Locate the cell with the specified text and output its (X, Y) center coordinate. 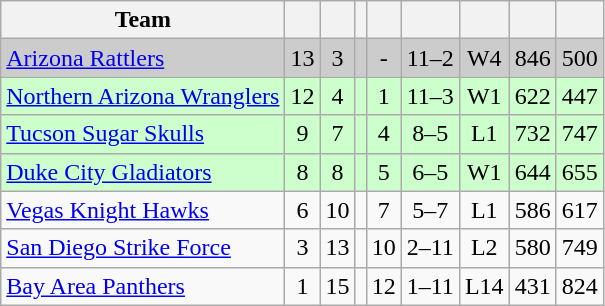
Bay Area Panthers (143, 286)
L14 (484, 286)
655 (580, 172)
Northern Arizona Wranglers (143, 96)
Vegas Knight Hawks (143, 210)
11–3 (430, 96)
749 (580, 248)
L2 (484, 248)
- (384, 58)
747 (580, 134)
1–11 (430, 286)
W4 (484, 58)
Duke City Gladiators (143, 172)
6 (302, 210)
9 (302, 134)
732 (532, 134)
644 (532, 172)
Arizona Rattlers (143, 58)
6–5 (430, 172)
15 (338, 286)
8–5 (430, 134)
431 (532, 286)
5–7 (430, 210)
500 (580, 58)
2–11 (430, 248)
846 (532, 58)
San Diego Strike Force (143, 248)
824 (580, 286)
622 (532, 96)
617 (580, 210)
Tucson Sugar Skulls (143, 134)
447 (580, 96)
5 (384, 172)
11–2 (430, 58)
Team (143, 20)
580 (532, 248)
586 (532, 210)
